Return [X, Y] of the center of cell containing provided text 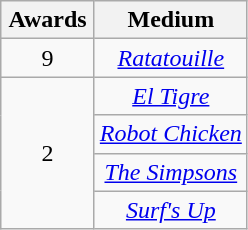
Medium [170, 20]
The Simpsons [170, 172]
9 [48, 58]
Surf's Up [170, 210]
2 [48, 153]
El Tigre [170, 96]
Robot Chicken [170, 134]
Awards [48, 20]
Ratatouille [170, 58]
